Return (X, Y) of the center of cell containing provided text 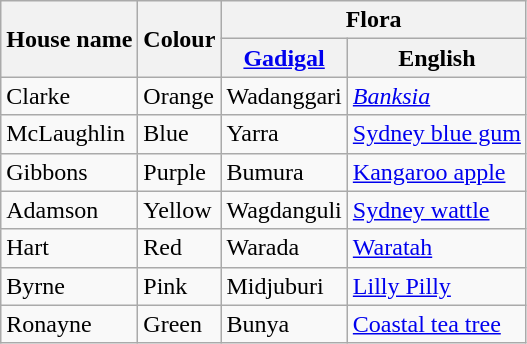
Green (180, 324)
English (436, 58)
House name (70, 39)
Yarra (284, 134)
Pink (180, 286)
Hart (70, 248)
Bumura (284, 172)
Blue (180, 134)
Sydney wattle (436, 210)
Orange (180, 96)
Coastal tea tree (436, 324)
Ronayne (70, 324)
Lilly Pilly (436, 286)
McLaughlin (70, 134)
Gibbons (70, 172)
Wagdanguli (284, 210)
Midjuburi (284, 286)
Red (180, 248)
Clarke (70, 96)
Kangaroo apple (436, 172)
Flora (374, 20)
Bunya (284, 324)
Waratah (436, 248)
Byrne (70, 286)
Wadanggari (284, 96)
Banksia (436, 96)
Sydney blue gum (436, 134)
Colour (180, 39)
Gadigal (284, 58)
Adamson (70, 210)
Purple (180, 172)
Yellow (180, 210)
Warada (284, 248)
